Return the (x, y) coordinate for the center point of the cell that contains the specified text.  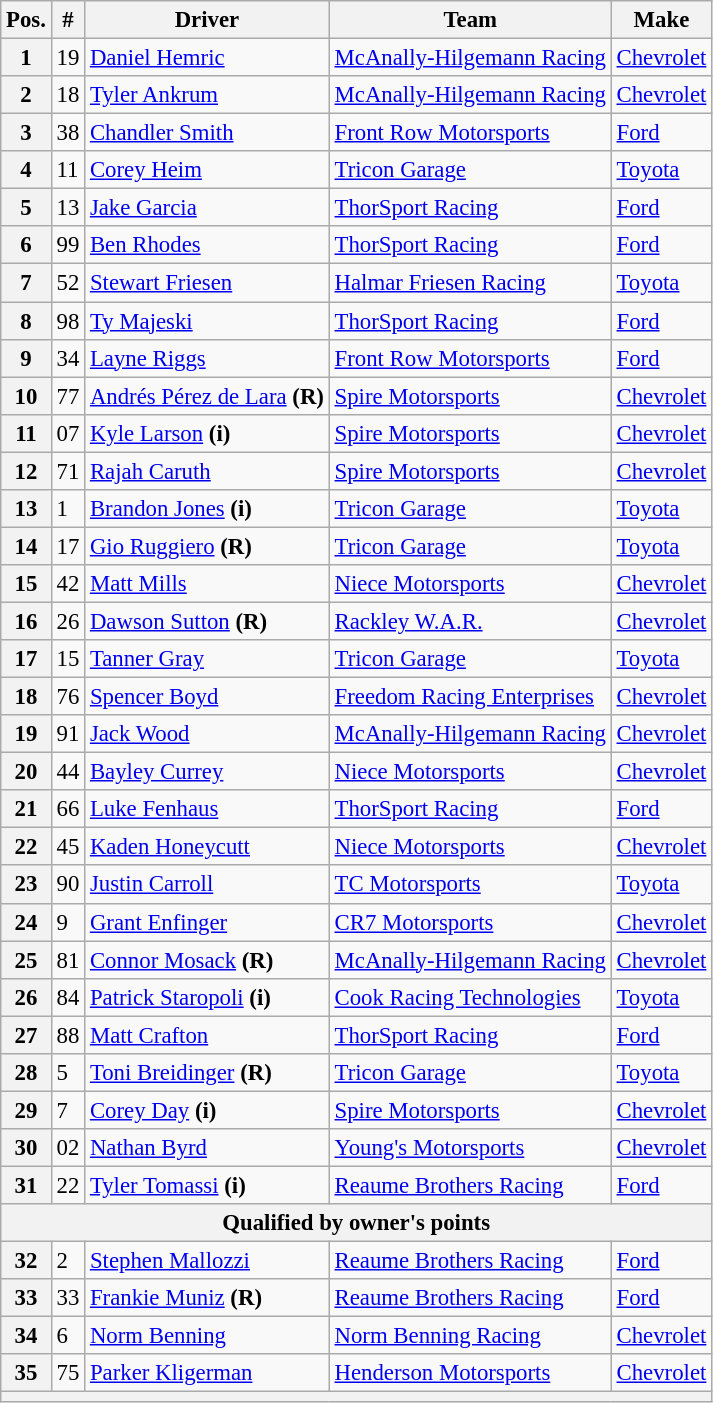
52 (68, 283)
Ben Rhodes (208, 245)
Tyler Ankrum (208, 95)
Layne Riggs (208, 358)
44 (68, 772)
25 (26, 960)
88 (68, 1035)
29 (26, 1110)
Jack Wood (208, 734)
28 (26, 1073)
Stephen Mallozzi (208, 1261)
98 (68, 321)
81 (68, 960)
76 (68, 697)
Andrés Pérez de Lara (R) (208, 396)
Grant Enfinger (208, 922)
Parker Kligerman (208, 1373)
Halmar Friesen Racing (470, 283)
TC Motorsports (470, 885)
Patrick Staropoli (i) (208, 997)
Tyler Tomassi (i) (208, 1185)
77 (68, 396)
12 (26, 471)
Norm Benning Racing (470, 1336)
10 (26, 396)
14 (26, 546)
4 (26, 170)
Team (470, 20)
Daniel Hemric (208, 58)
84 (68, 997)
71 (68, 471)
31 (26, 1185)
Chandler Smith (208, 133)
Matt Crafton (208, 1035)
91 (68, 734)
Cook Racing Technologies (470, 997)
Dawson Sutton (R) (208, 621)
Corey Day (i) (208, 1110)
20 (26, 772)
24 (26, 922)
Frankie Muniz (R) (208, 1298)
Connor Mosack (R) (208, 960)
Kaden Honeycutt (208, 847)
27 (26, 1035)
Brandon Jones (i) (208, 509)
3 (26, 133)
35 (26, 1373)
07 (68, 433)
Stewart Friesen (208, 283)
75 (68, 1373)
Pos. (26, 20)
Driver (208, 20)
42 (68, 584)
8 (26, 321)
Rajah Caruth (208, 471)
Nathan Byrd (208, 1148)
Justin Carroll (208, 885)
32 (26, 1261)
Matt Mills (208, 584)
Toni Breidinger (R) (208, 1073)
Corey Heim (208, 170)
Norm Benning (208, 1336)
Spencer Boyd (208, 697)
99 (68, 245)
Make (661, 20)
Luke Fenhaus (208, 809)
Henderson Motorsports (470, 1373)
30 (26, 1148)
16 (26, 621)
Ty Majeski (208, 321)
Qualified by owner's points (356, 1223)
Freedom Racing Enterprises (470, 697)
CR7 Motorsports (470, 922)
Rackley W.A.R. (470, 621)
90 (68, 885)
21 (26, 809)
Gio Ruggiero (R) (208, 546)
Young's Motorsports (470, 1148)
Bayley Currey (208, 772)
38 (68, 133)
Jake Garcia (208, 208)
Tanner Gray (208, 659)
02 (68, 1148)
# (68, 20)
Kyle Larson (i) (208, 433)
23 (26, 885)
66 (68, 809)
45 (68, 847)
